Determine the [x, y] coordinate at the center of the cell enclosing the given text.  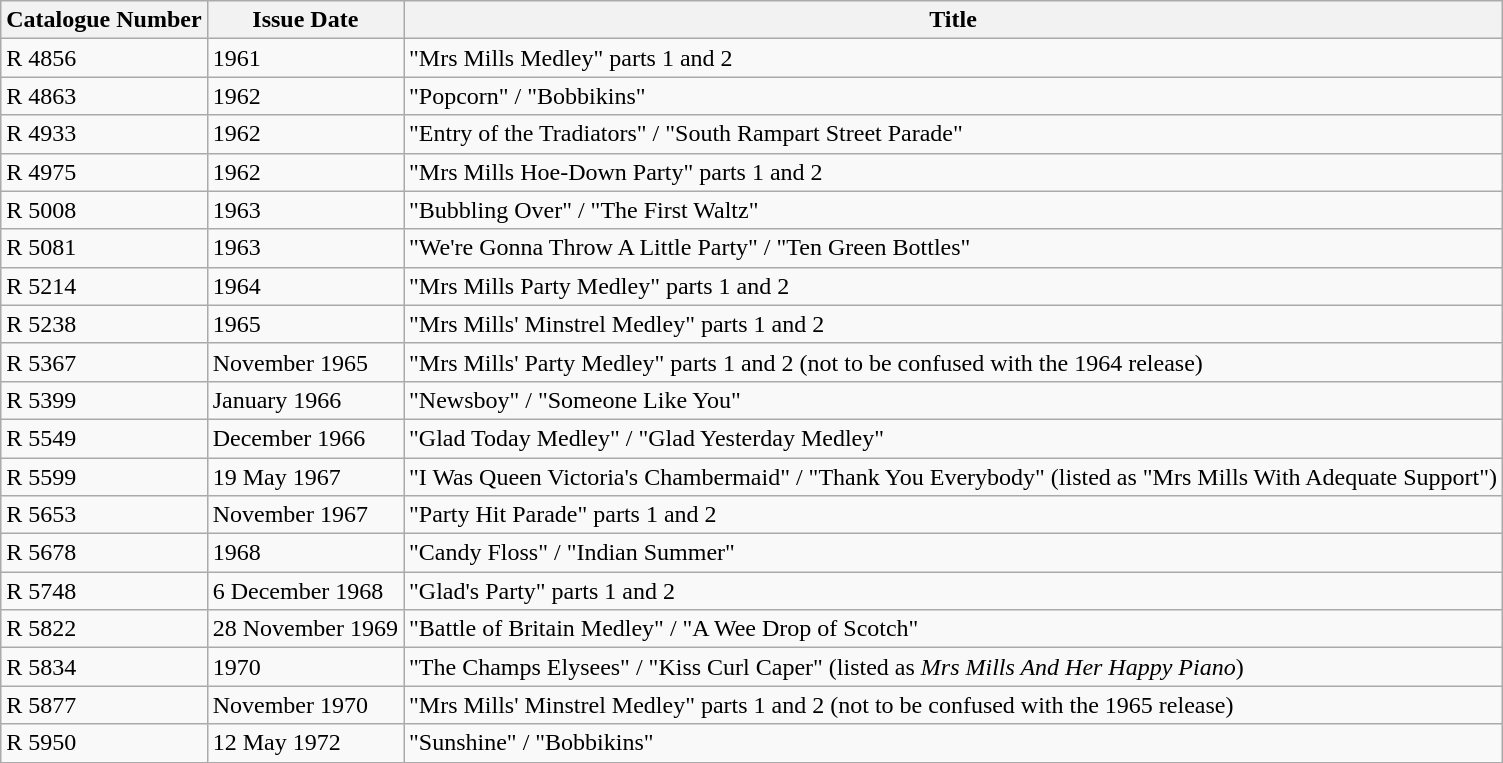
R 5214 [104, 286]
"Mrs Mills' Party Medley" parts 1 and 2 (not to be confused with the 1964 release) [954, 362]
"Mrs Mills Hoe-Down Party" parts 1 and 2 [954, 172]
R 5834 [104, 667]
"The Champs Elysees" / "Kiss Curl Caper" (listed as Mrs Mills And Her Happy Piano) [954, 667]
"Battle of Britain Medley" / "A Wee Drop of Scotch" [954, 629]
November 1967 [305, 515]
"Party Hit Parade" parts 1 and 2 [954, 515]
R 5549 [104, 438]
Issue Date [305, 20]
"Glad's Party" parts 1 and 2 [954, 591]
"Mrs Mills Medley" parts 1 and 2 [954, 58]
R 4933 [104, 134]
"Glad Today Medley" / "Glad Yesterday Medley" [954, 438]
1961 [305, 58]
"Candy Floss" / "Indian Summer" [954, 553]
R 4856 [104, 58]
"Mrs Mills' Minstrel Medley" parts 1 and 2 (not to be confused with the 1965 release) [954, 705]
"Mrs Mills' Minstrel Medley" parts 1 and 2 [954, 324]
R 5653 [104, 515]
R 5599 [104, 477]
R 5399 [104, 400]
6 December 1968 [305, 591]
1964 [305, 286]
R 5238 [104, 324]
28 November 1969 [305, 629]
November 1970 [305, 705]
1968 [305, 553]
12 May 1972 [305, 743]
January 1966 [305, 400]
"Entry of the Tradiators" / "South Rampart Street Parade" [954, 134]
"Sunshine" / "Bobbikins" [954, 743]
"I Was Queen Victoria's Chambermaid" / "Thank You Everybody" (listed as "Mrs Mills With Adequate Support") [954, 477]
Title [954, 20]
"Popcorn" / "Bobbikins" [954, 96]
"Mrs Mills Party Medley" parts 1 and 2 [954, 286]
"We're Gonna Throw A Little Party" / "Ten Green Bottles" [954, 248]
19 May 1967 [305, 477]
R 5008 [104, 210]
R 5081 [104, 248]
R 5678 [104, 553]
R 5877 [104, 705]
R 4863 [104, 96]
1965 [305, 324]
R 5950 [104, 743]
Catalogue Number [104, 20]
1970 [305, 667]
"Bubbling Over" / "The First Waltz" [954, 210]
December 1966 [305, 438]
R 5367 [104, 362]
R 4975 [104, 172]
"Newsboy" / "Someone Like You" [954, 400]
R 5822 [104, 629]
November 1965 [305, 362]
R 5748 [104, 591]
